Locate the cell with the specified text and output its [x, y] center coordinate. 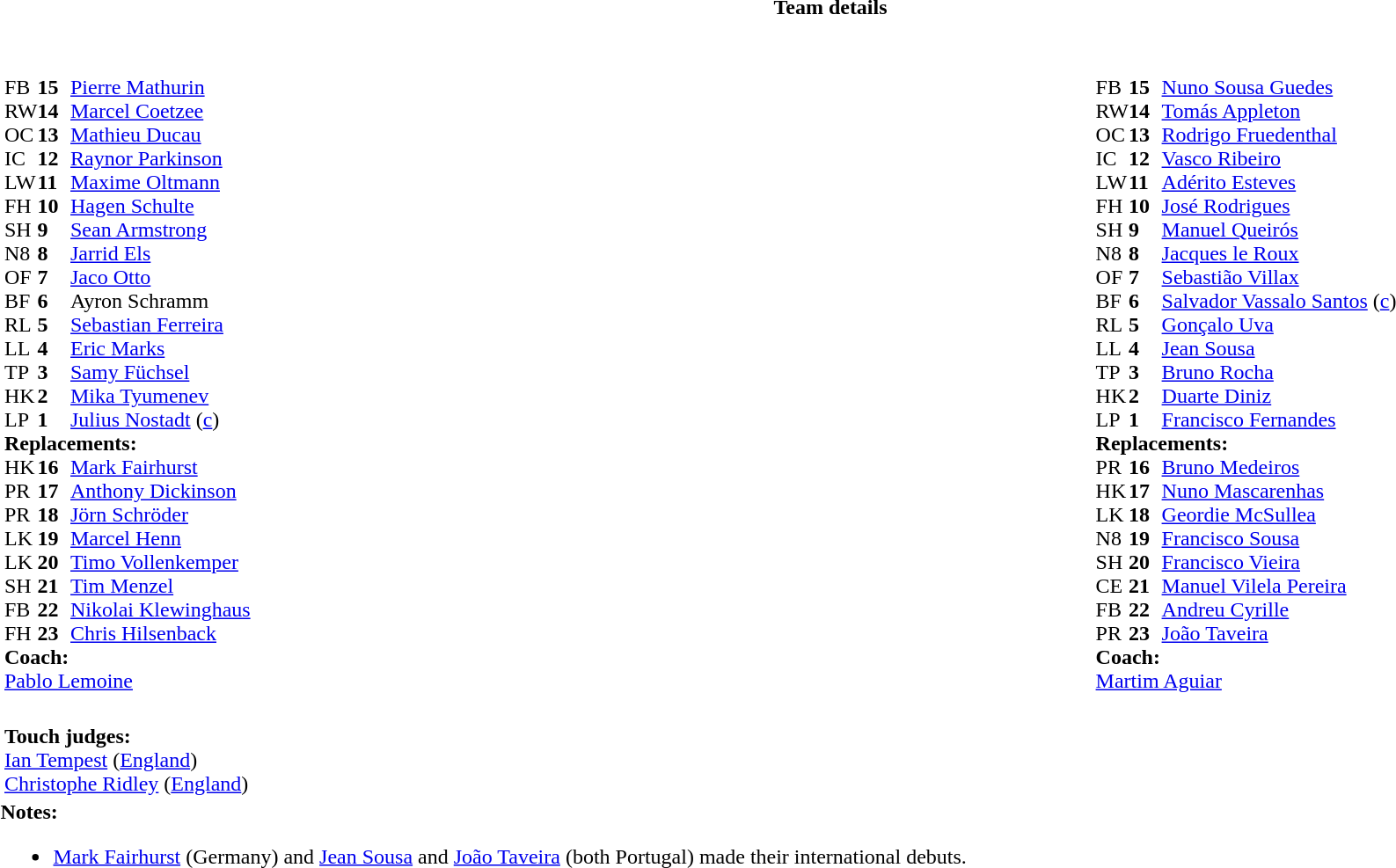
Marcel Coetzee [160, 111]
Jaco Otto [160, 278]
Chris Hilsenback [160, 633]
Samy Füchsel [160, 373]
Anthony Dickinson [160, 491]
Maxime Oltmann [160, 183]
Sebastian Ferreira [160, 325]
Marcel Henn [160, 538]
Ayron Schramm [160, 301]
CE [1113, 586]
Coach: [128, 658]
Jarrid Els [160, 253]
Eric Marks [160, 348]
Mark Fairhurst [160, 468]
Jörn Schröder [160, 515]
Pablo Lemoine [128, 681]
Tim Menzel [160, 586]
Mathieu Ducau [160, 135]
Julius Nostadt (c) [160, 420]
Pierre Mathurin [160, 88]
Sean Armstrong [160, 230]
Hagen Schulte [160, 206]
Raynor Parkinson [160, 158]
Replacements: [128, 443]
Timo Vollenkemper [160, 563]
Mika Tyumenev [160, 396]
Nikolai Klewinghaus [160, 610]
